Return (X, Y) of the center of cell containing provided text 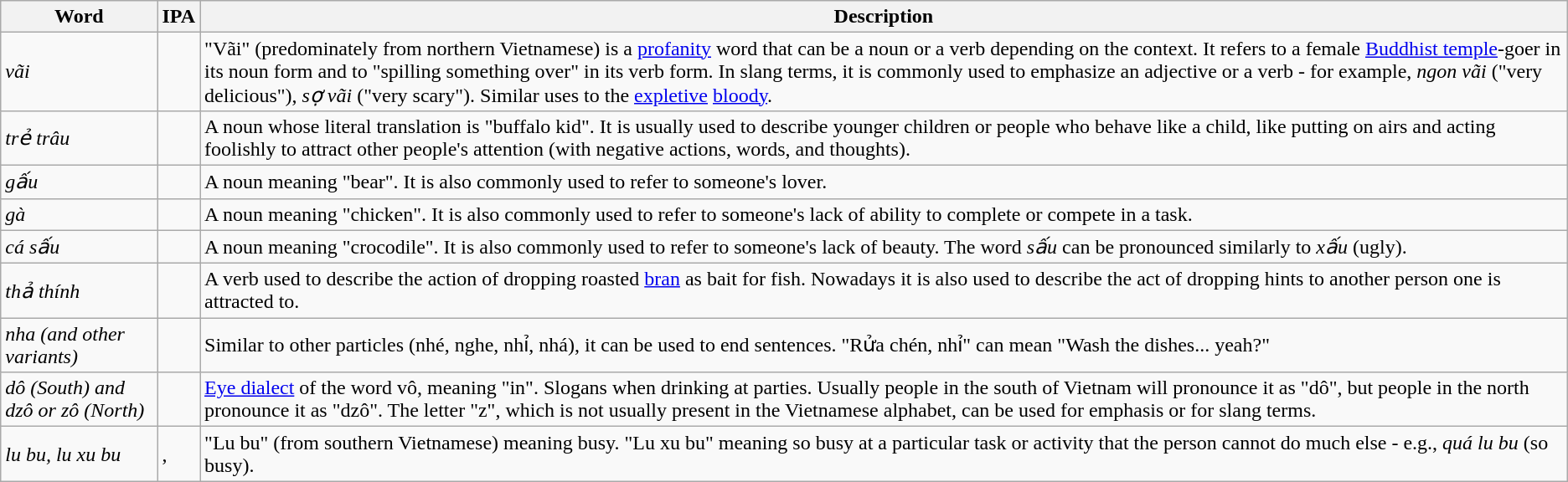
gà (79, 214)
A noun meaning "chicken". It is also commonly used to refer to someone's lack of ability to complete or compete in a task. (885, 214)
cá sấu (79, 247)
, (179, 454)
gấu (79, 182)
dô (South) and dzô or zô (North) (79, 400)
thả thính (79, 291)
A noun meaning "crocodile". It is also commonly used to refer to someone's lack of beauty. The word sấu can be pronounced similarly to xấu (ugly). (885, 247)
nha (and other variants) (79, 345)
lu bu, lu xu bu (79, 454)
trẻ trâu (79, 137)
vãi (79, 72)
A noun meaning "bear". It is also commonly used to refer to someone's lover. (885, 182)
IPA (179, 17)
Description (885, 17)
Word (79, 17)
Similar to other particles (nhé, nghe, nhỉ, nhá), it can be used to end sentences. "Rửa chén, nhỉ" can mean "Wash the dishes... yeah?" (885, 345)
